Capture the cell that displays the provided text and extract its (X, Y) central coordinate. 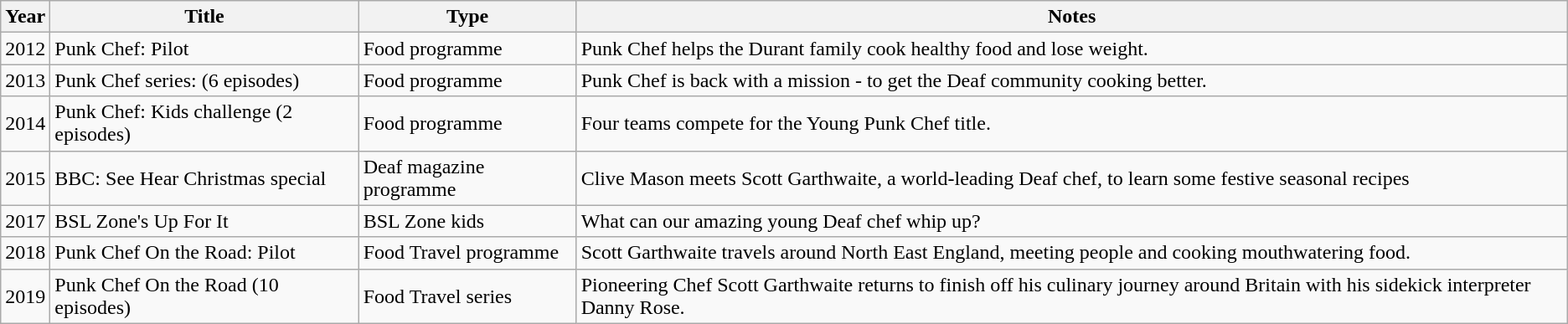
Type (467, 17)
Scott Garthwaite travels around North East England, meeting people and cooking mouthwatering food. (1072, 253)
Pioneering Chef Scott Garthwaite returns to finish off his culinary journey around Britain with his sidekick interpreter Danny Rose. (1072, 296)
2019 (25, 296)
2018 (25, 253)
2014 (25, 124)
Food Travel series (467, 296)
Title (204, 17)
BBC: See Hear Christmas special (204, 177)
Punk Chef: Kids challenge (2 episodes) (204, 124)
Year (25, 17)
Notes (1072, 17)
Punk Chef is back with a mission - to get the Deaf community cooking better. (1072, 80)
2015 (25, 177)
Punk Chef: Pilot (204, 49)
Punk Chef On the Road (10 episodes) (204, 296)
BSL Zone kids (467, 221)
Four teams compete for the Young Punk Chef title. (1072, 124)
Deaf magazine programme (467, 177)
BSL Zone's Up For It (204, 221)
Clive Mason meets Scott Garthwaite, a world-leading Deaf chef, to learn some festive seasonal recipes (1072, 177)
2012 (25, 49)
Punk Chef helps the Durant family cook healthy food and lose weight. (1072, 49)
2013 (25, 80)
Food Travel programme (467, 253)
2017 (25, 221)
What can our amazing young Deaf chef whip up? (1072, 221)
Punk Chef On the Road: Pilot (204, 253)
Punk Chef series: (6 episodes) (204, 80)
